Search for the cell housing the specified text and yield its [x, y] center coordinate. 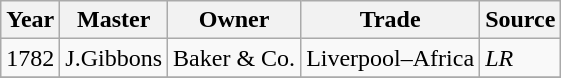
Liverpool–Africa [390, 58]
Year [30, 20]
Trade [390, 20]
Owner [234, 20]
Master [114, 20]
Source [520, 20]
1782 [30, 58]
Baker & Co. [234, 58]
J.Gibbons [114, 58]
LR [520, 58]
